From the cell containing the given text, extract its center point as (X, Y) coordinate. 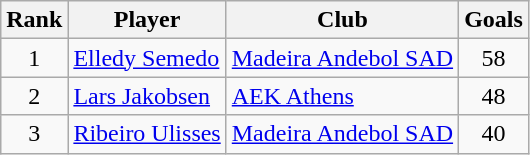
3 (34, 134)
Club (342, 20)
48 (494, 96)
Ribeiro Ulisses (147, 134)
58 (494, 58)
Elledy Semedo (147, 58)
Goals (494, 20)
40 (494, 134)
1 (34, 58)
AEK Athens (342, 96)
Lars Jakobsen (147, 96)
Player (147, 20)
Rank (34, 20)
2 (34, 96)
